Provide the [X, Y] coordinate of the cell's center where the given text is located.  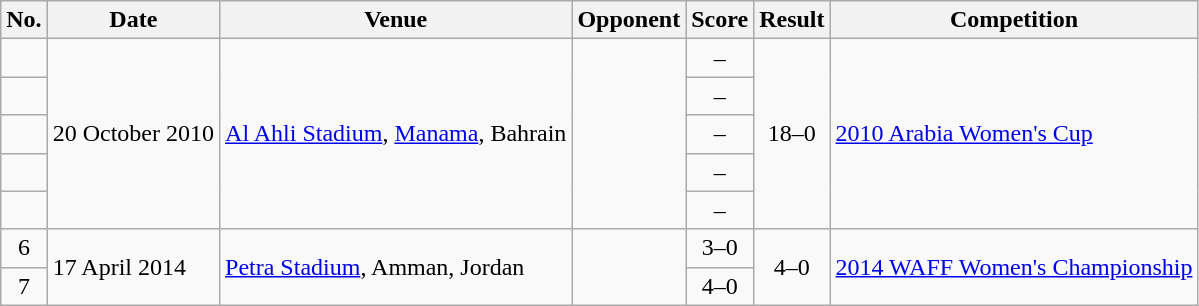
Opponent [629, 20]
Score [720, 20]
7 [24, 286]
No. [24, 20]
18–0 [792, 134]
Date [133, 20]
2014 WAFF Women's Championship [1014, 267]
17 April 2014 [133, 267]
Result [792, 20]
3–0 [720, 248]
6 [24, 248]
Venue [396, 20]
Petra Stadium, Amman, Jordan [396, 267]
2010 Arabia Women's Cup [1014, 134]
20 October 2010 [133, 134]
Competition [1014, 20]
Al Ahli Stadium, Manama, Bahrain [396, 134]
